Pinpoint the cell where the given text exists, returning its [x, y] midpoint coordinate. 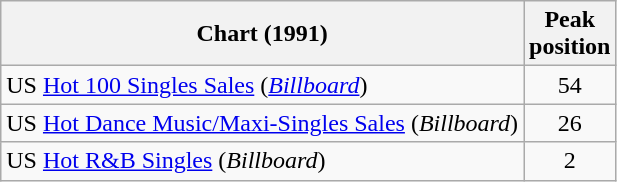
US Hot Dance Music/Maxi-Singles Sales (Billboard) [262, 123]
54 [570, 85]
26 [570, 123]
Chart (1991) [262, 34]
US Hot R&B Singles (Billboard) [262, 161]
Peakposition [570, 34]
2 [570, 161]
US Hot 100 Singles Sales (Billboard) [262, 85]
